Capture the cell that displays the provided text and extract its (x, y) central coordinate. 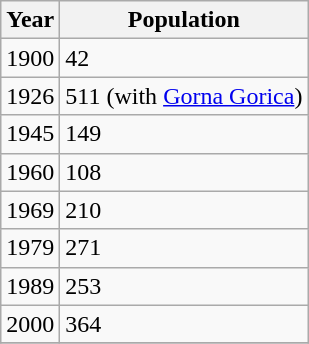
1979 (30, 248)
1900 (30, 58)
Year (30, 20)
42 (184, 58)
108 (184, 172)
253 (184, 286)
1989 (30, 286)
511 (with Gorna Gorica) (184, 96)
1945 (30, 134)
149 (184, 134)
2000 (30, 324)
271 (184, 248)
1969 (30, 210)
210 (184, 210)
Population (184, 20)
1926 (30, 96)
364 (184, 324)
1960 (30, 172)
